Determine the [x, y] coordinate at the center of the cell enclosing the given text.  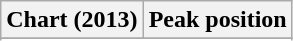
Chart (2013) [72, 20]
Peak position [218, 20]
